Pinpoint the cell where the given text exists, returning its (x, y) midpoint coordinate. 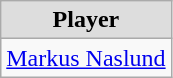
Player (86, 20)
Markus Naslund (86, 58)
